Identify which cell holds the provided text, then report its (X, Y) central coordinate. 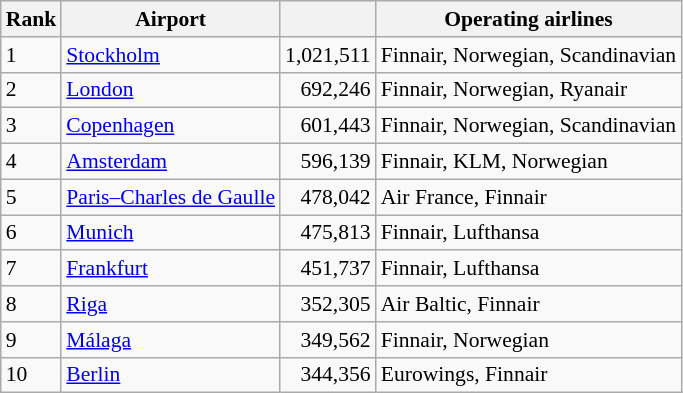
Stockholm (170, 55)
451,737 (328, 269)
Eurowings, Finnair (528, 375)
Finnair, Norwegian, Ryanair (528, 90)
8 (32, 304)
475,813 (328, 233)
1 (32, 55)
344,356 (328, 375)
Amsterdam (170, 162)
Frankfurt (170, 269)
1,021,511 (328, 55)
601,443 (328, 126)
4 (32, 162)
Operating airlines (528, 19)
7 (32, 269)
692,246 (328, 90)
Air Baltic, Finnair (528, 304)
478,042 (328, 197)
6 (32, 233)
2 (32, 90)
5 (32, 197)
Riga (170, 304)
Málaga (170, 340)
Berlin (170, 375)
9 (32, 340)
596,139 (328, 162)
Copenhagen (170, 126)
3 (32, 126)
Air France, Finnair (528, 197)
Finnair, Norwegian (528, 340)
Rank (32, 19)
Airport (170, 19)
Paris–Charles de Gaulle (170, 197)
10 (32, 375)
352,305 (328, 304)
Munich (170, 233)
Finnair, KLM, Norwegian (528, 162)
London (170, 90)
349,562 (328, 340)
